Search for the cell housing the specified text and yield its [x, y] center coordinate. 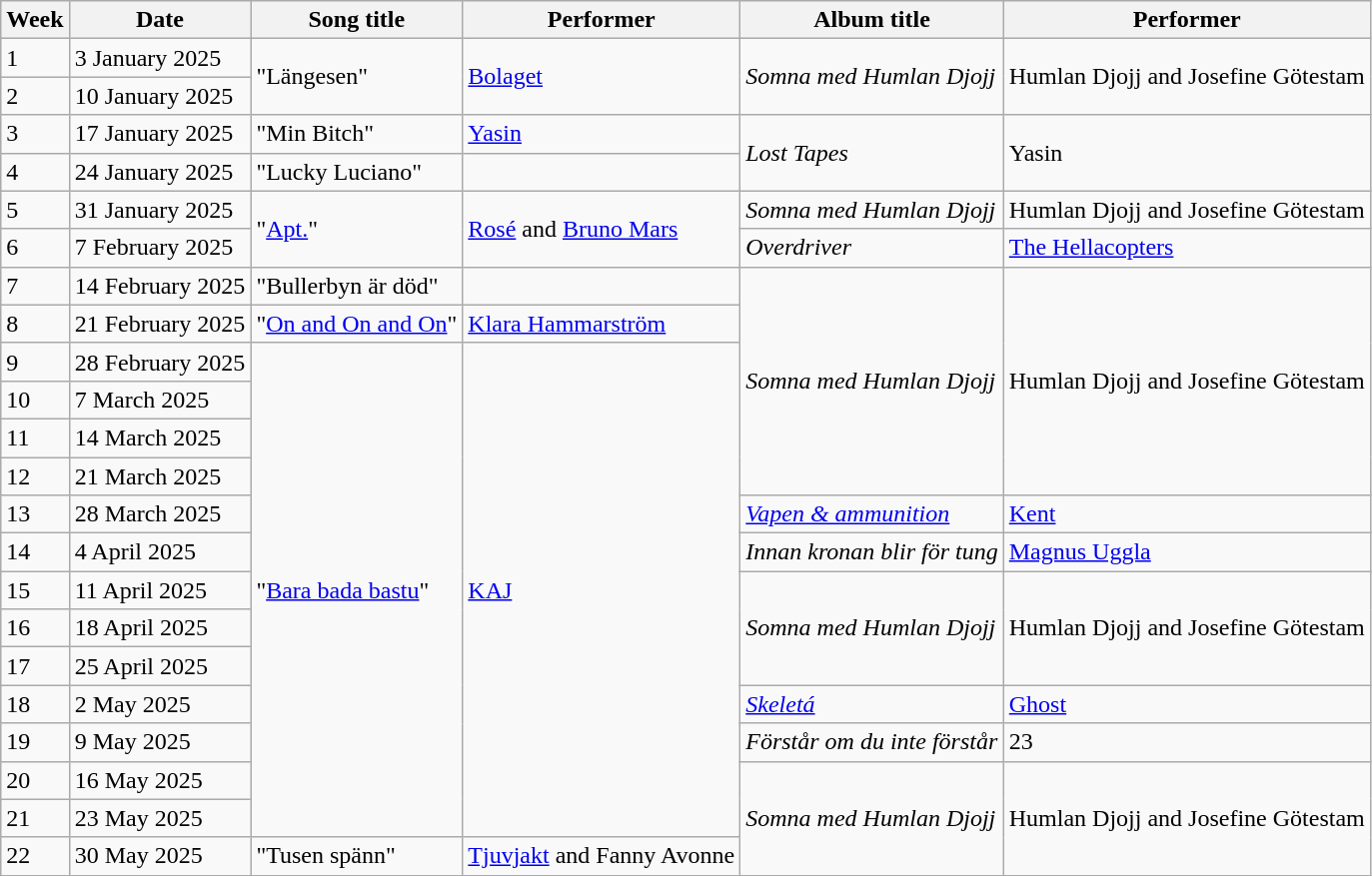
21 February 2025 [160, 324]
10 January 2025 [160, 96]
21 March 2025 [160, 476]
"Lucky Luciano" [357, 172]
20 [35, 780]
9 [35, 362]
Klara Hammarström [602, 324]
Rosé and Bruno Mars [602, 229]
7 February 2025 [160, 248]
Ghost [1187, 704]
Album title [872, 20]
6 [35, 248]
4 April 2025 [160, 552]
28 March 2025 [160, 514]
5 [35, 210]
"Apt." [357, 229]
"Min Bitch" [357, 134]
13 [35, 514]
Tjuvjakt and Fanny Avonne [602, 856]
Kent [1187, 514]
Innan kronan blir för tung [872, 552]
Bolaget [602, 77]
KAJ [602, 589]
30 May 2025 [160, 856]
1 [35, 58]
"Bullerbyn är död" [357, 286]
Lost Tapes [872, 153]
9 May 2025 [160, 742]
Week [35, 20]
23 May 2025 [160, 818]
Date [160, 20]
15 [35, 590]
28 February 2025 [160, 362]
14 March 2025 [160, 438]
12 [35, 476]
"Längesen" [357, 77]
11 [35, 438]
3 January 2025 [160, 58]
18 April 2025 [160, 628]
8 [35, 324]
18 [35, 704]
19 [35, 742]
23 [1187, 742]
24 January 2025 [160, 172]
Song title [357, 20]
10 [35, 400]
17 January 2025 [160, 134]
3 [35, 134]
25 April 2025 [160, 666]
Overdriver [872, 248]
31 January 2025 [160, 210]
14 February 2025 [160, 286]
The Hellacopters [1187, 248]
17 [35, 666]
16 May 2025 [160, 780]
16 [35, 628]
2 May 2025 [160, 704]
14 [35, 552]
21 [35, 818]
Vapen & ammunition [872, 514]
7 [35, 286]
2 [35, 96]
4 [35, 172]
7 March 2025 [160, 400]
Förstår om du inte förstår [872, 742]
11 April 2025 [160, 590]
22 [35, 856]
"On and On and On" [357, 324]
"Tusen spänn" [357, 856]
Magnus Uggla [1187, 552]
Skeletá [872, 704]
"Bara bada bastu" [357, 589]
